Capture the cell that displays the provided text and extract its (x, y) central coordinate. 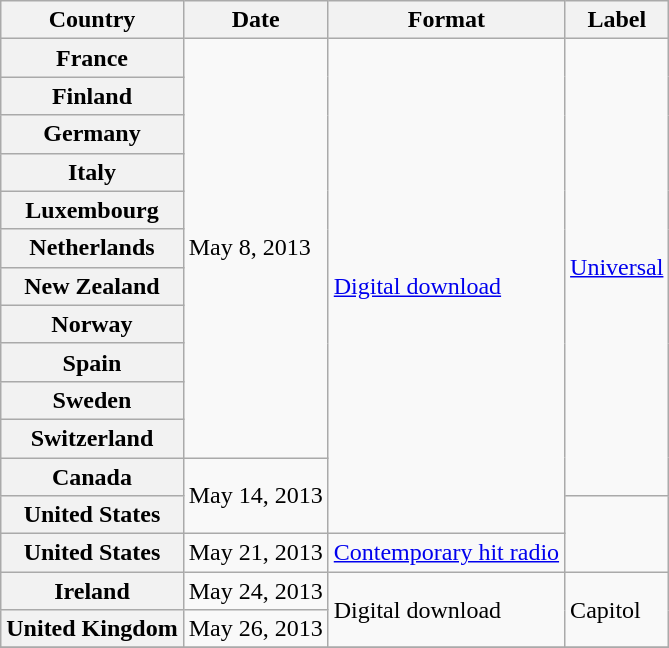
May 24, 2013 (256, 591)
Label (617, 20)
May 21, 2013 (256, 553)
Universal (617, 268)
Netherlands (92, 248)
Italy (92, 172)
May 26, 2013 (256, 629)
May 14, 2013 (256, 496)
Date (256, 20)
Switzerland (92, 438)
Germany (92, 134)
Capitol (617, 610)
Spain (92, 362)
Finland (92, 96)
Norway (92, 324)
New Zealand (92, 286)
Country (92, 20)
France (92, 58)
Sweden (92, 400)
Luxembourg (92, 210)
Format (446, 20)
Ireland (92, 591)
May 8, 2013 (256, 248)
Canada (92, 477)
Contemporary hit radio (446, 553)
United Kingdom (92, 629)
